Capture the cell that displays the provided text and extract its (X, Y) central coordinate. 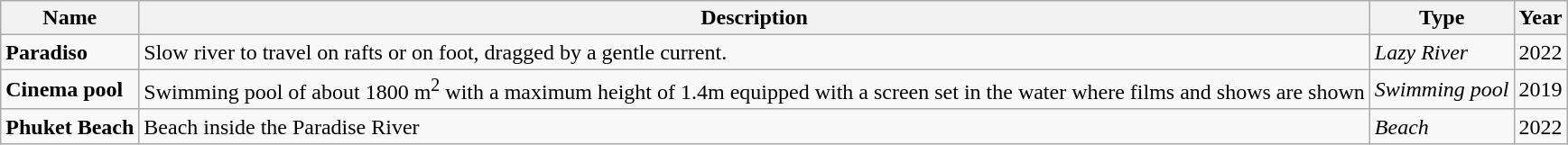
Swimming pool of about 1800 m2 with a maximum height of 1.4m equipped with a screen set in the water where films and shows are shown (755, 90)
2019 (1540, 90)
Name (70, 18)
Cinema pool (70, 90)
Swimming pool (1442, 90)
Slow river to travel on rafts or on foot, dragged by a gentle current. (755, 52)
Year (1540, 18)
Lazy River (1442, 52)
Paradiso (70, 52)
Beach inside the Paradise River (755, 126)
Beach (1442, 126)
Phuket Beach (70, 126)
Description (755, 18)
Type (1442, 18)
